Provide the (x, y) coordinate of the cell's center where the given text is located.  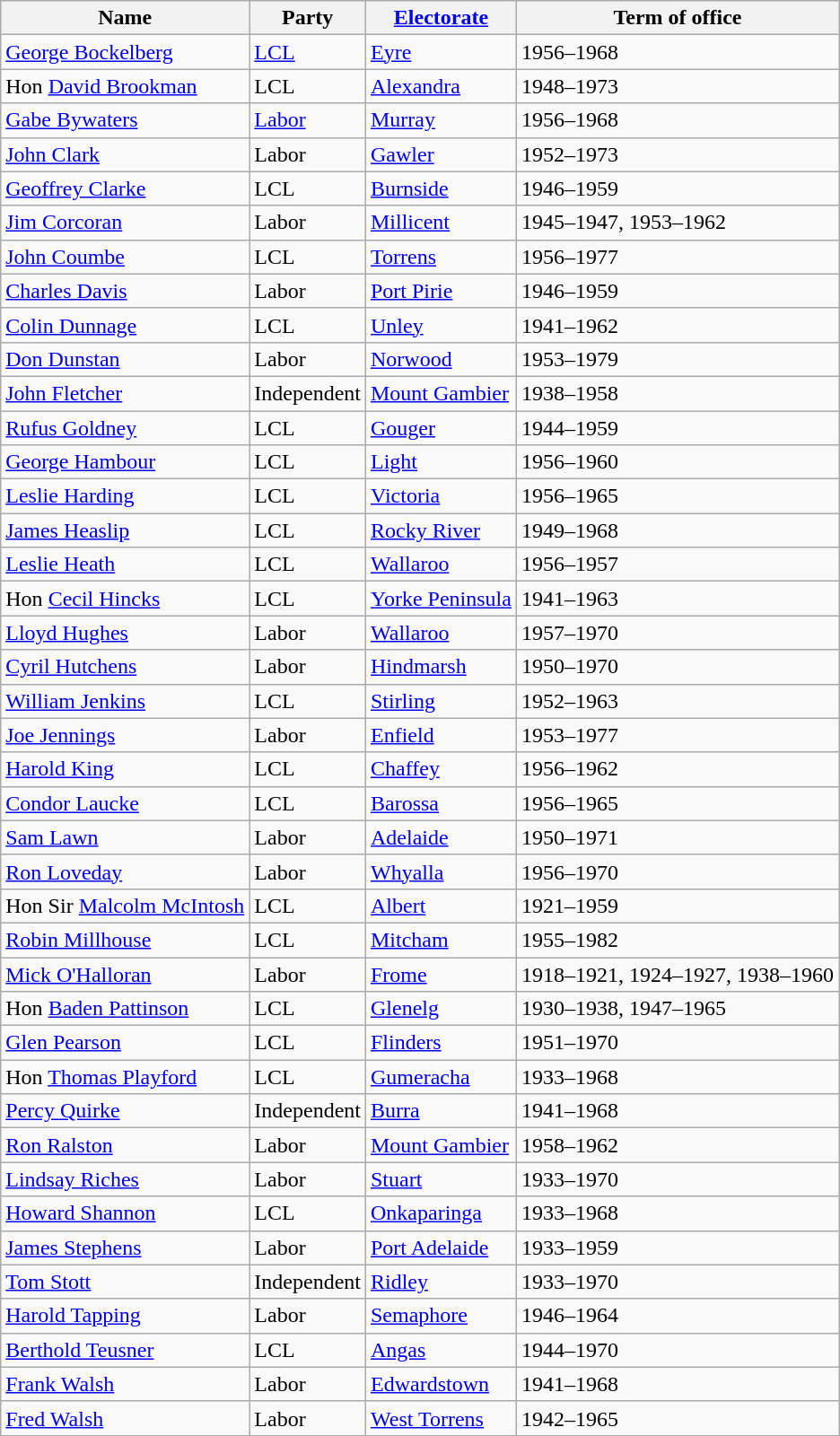
Party (308, 18)
1956–1962 (677, 769)
Robin Millhouse (126, 940)
1945–1947, 1953–1962 (677, 223)
1952–1973 (677, 154)
Harold King (126, 769)
1930–1938, 1947–1965 (677, 1009)
Unley (441, 325)
West Torrens (441, 1418)
Eyre (441, 52)
Glenelg (441, 1009)
1953–1977 (677, 735)
Victoria (441, 496)
Ron Ralston (126, 1145)
Condor Laucke (126, 803)
John Coumbe (126, 257)
James Heaslip (126, 530)
Rufus Goldney (126, 428)
Hon Baden Pattinson (126, 1009)
Albert (441, 906)
Don Dunstan (126, 359)
1956–1977 (677, 257)
1952–1963 (677, 701)
Name (126, 18)
Adelaide (441, 837)
1921–1959 (677, 906)
Onkaparinga (441, 1213)
Chaffey (441, 769)
Lindsay Riches (126, 1179)
1918–1921, 1924–1927, 1938–1960 (677, 974)
1958–1962 (677, 1145)
Yorke Peninsula (441, 599)
John Fletcher (126, 393)
Gabe Bywaters (126, 120)
George Bockelberg (126, 52)
Stirling (441, 701)
Semaphore (441, 1316)
Hon Cecil Hincks (126, 599)
1951–1970 (677, 1043)
Berthold Teusner (126, 1350)
John Clark (126, 154)
Joe Jennings (126, 735)
1953–1979 (677, 359)
Gouger (441, 428)
Hon Thomas Playford (126, 1077)
Howard Shannon (126, 1213)
Geoffrey Clarke (126, 188)
Light (441, 462)
William Jenkins (126, 701)
George Hambour (126, 462)
1938–1958 (677, 393)
1946–1964 (677, 1316)
1941–1962 (677, 325)
1942–1965 (677, 1418)
Flinders (441, 1043)
1957–1970 (677, 633)
Colin Dunnage (126, 325)
1956–1957 (677, 565)
1956–1970 (677, 871)
Cyril Hutchens (126, 667)
Torrens (441, 257)
Fred Walsh (126, 1418)
Ron Loveday (126, 871)
Lloyd Hughes (126, 633)
Harold Tapping (126, 1316)
Tom Stott (126, 1282)
1944–1959 (677, 428)
Mick O'Halloran (126, 974)
1949–1968 (677, 530)
Ridley (441, 1282)
James Stephens (126, 1248)
1950–1970 (677, 667)
1950–1971 (677, 837)
Millicent (441, 223)
1944–1970 (677, 1350)
Gawler (441, 154)
Stuart (441, 1179)
Percy Quirke (126, 1111)
Leslie Harding (126, 496)
Frank Walsh (126, 1384)
Hon David Brookman (126, 86)
Angas (441, 1350)
Barossa (441, 803)
Charles Davis (126, 291)
Hon Sir Malcolm McIntosh (126, 906)
Edwardstown (441, 1384)
Leslie Heath (126, 565)
1956–1960 (677, 462)
Term of office (677, 18)
1933–1959 (677, 1248)
Hindmarsh (441, 667)
Burnside (441, 188)
1955–1982 (677, 940)
Mitcham (441, 940)
Frome (441, 974)
Electorate (441, 18)
Whyalla (441, 871)
Murray (441, 120)
1948–1973 (677, 86)
Port Pirie (441, 291)
Rocky River (441, 530)
Sam Lawn (126, 837)
Alexandra (441, 86)
1941–1963 (677, 599)
Gumeracha (441, 1077)
Glen Pearson (126, 1043)
Enfield (441, 735)
Burra (441, 1111)
Jim Corcoran (126, 223)
Port Adelaide (441, 1248)
Norwood (441, 359)
